Capture the cell that displays the provided text and extract its (X, Y) central coordinate. 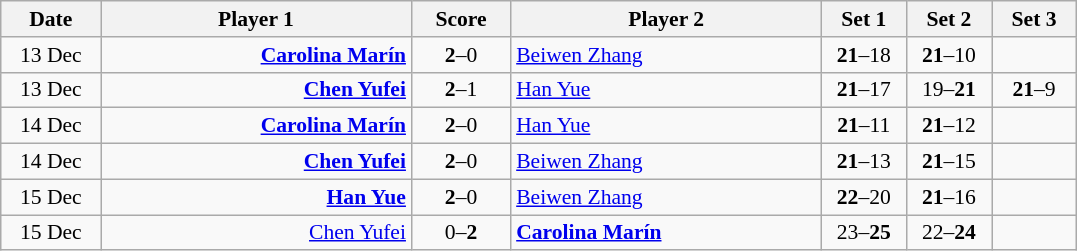
Player 2 (666, 19)
21–18 (864, 55)
Score (461, 19)
22–24 (948, 233)
Set 1 (864, 19)
0–2 (461, 233)
Date (51, 19)
21–9 (1034, 90)
21–11 (864, 126)
21–15 (948, 162)
Player 1 (256, 19)
21–17 (864, 90)
21–10 (948, 55)
Set 3 (1034, 19)
21–13 (864, 162)
Set 2 (948, 19)
19–21 (948, 90)
2–1 (461, 90)
21–12 (948, 126)
21–16 (948, 197)
23–25 (864, 233)
22–20 (864, 197)
